Return the [X, Y] coordinate for the center point of the cell that contains the specified text.  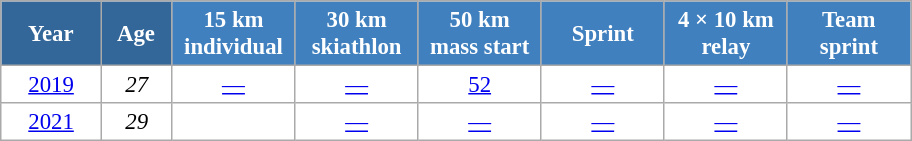
27 [136, 85]
Age [136, 34]
Team sprint [848, 34]
Sprint [602, 34]
50 km mass start [480, 34]
2021 [52, 122]
15 km individual [234, 34]
2019 [52, 85]
30 km skiathlon [356, 34]
29 [136, 122]
Year [52, 34]
4 × 10 km relay [726, 34]
52 [480, 85]
